Detect which cell encompasses the target text, then output its [x, y] center coordinate. 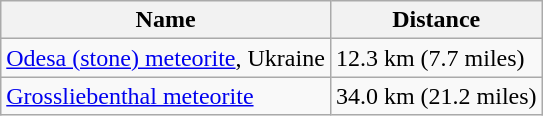
Name [166, 20]
34.0 km (21.2 miles) [436, 96]
Odesa (stone) meteorite, Ukraine [166, 58]
Distance [436, 20]
12.3 km (7.7 miles) [436, 58]
Grossliebenthal meteorite [166, 96]
